Detect which cell encompasses the target text, then output its [X, Y] center coordinate. 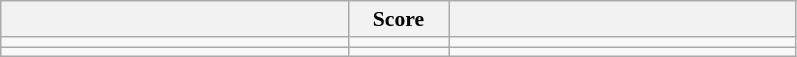
Score [398, 19]
